Provide the (X, Y) coordinate of the cell's center where the given text is located.  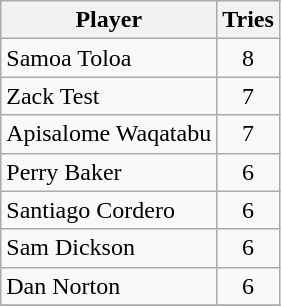
Tries (248, 20)
Zack Test (109, 96)
Perry Baker (109, 172)
Sam Dickson (109, 248)
Samoa Toloa (109, 58)
Dan Norton (109, 286)
Apisalome Waqatabu (109, 134)
Santiago Cordero (109, 210)
8 (248, 58)
Player (109, 20)
